Locate the cell with the specified text and output its [x, y] center coordinate. 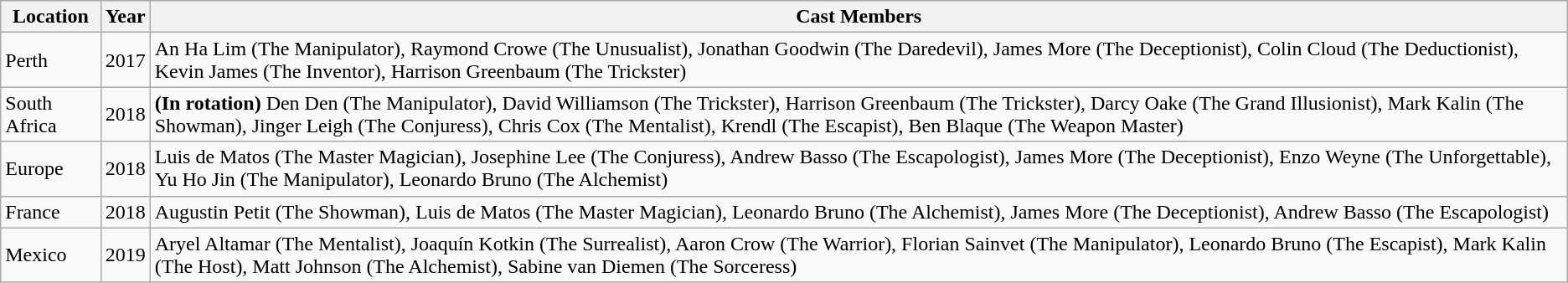
South Africa [50, 114]
2019 [126, 255]
Cast Members [859, 17]
France [50, 212]
Year [126, 17]
Mexico [50, 255]
Perth [50, 60]
Location [50, 17]
Europe [50, 169]
2017 [126, 60]
